Identify which cell holds the provided text, then report its (x, y) central coordinate. 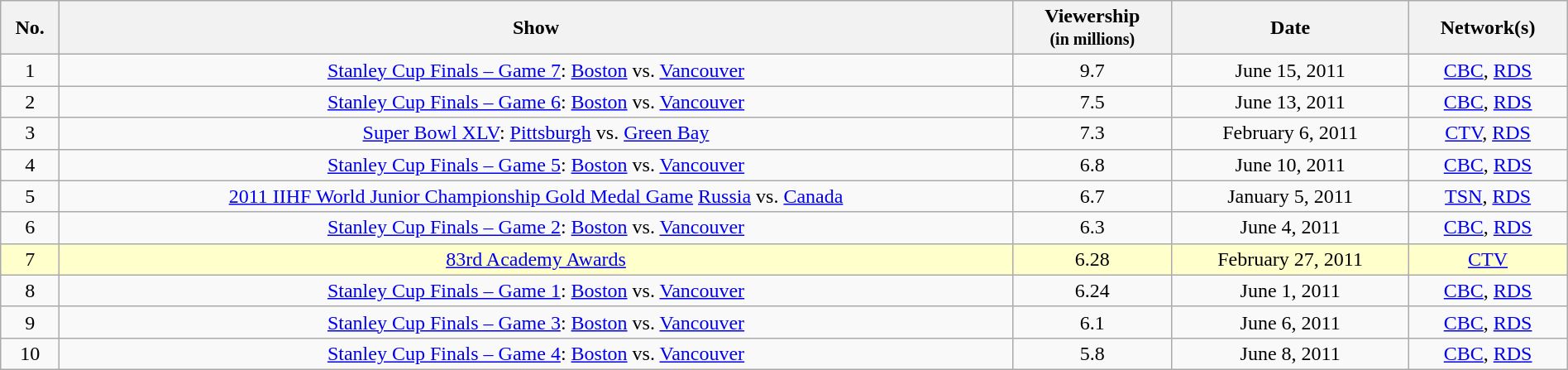
9.7 (1092, 70)
8 (30, 291)
June 1, 2011 (1290, 291)
1 (30, 70)
9 (30, 322)
CTV (1488, 259)
5.8 (1092, 353)
CTV, RDS (1488, 133)
February 6, 2011 (1290, 133)
June 13, 2011 (1290, 102)
Stanley Cup Finals – Game 1: Boston vs. Vancouver (536, 291)
5 (30, 196)
January 5, 2011 (1290, 196)
83rd Academy Awards (536, 259)
2 (30, 102)
Stanley Cup Finals – Game 2: Boston vs. Vancouver (536, 228)
June 10, 2011 (1290, 165)
6.3 (1092, 228)
6.24 (1092, 291)
Stanley Cup Finals – Game 6: Boston vs. Vancouver (536, 102)
6.8 (1092, 165)
February 27, 2011 (1290, 259)
6.1 (1092, 322)
6 (30, 228)
TSN, RDS (1488, 196)
Super Bowl XLV: Pittsburgh vs. Green Bay (536, 133)
June 4, 2011 (1290, 228)
Date (1290, 28)
Stanley Cup Finals – Game 7: Boston vs. Vancouver (536, 70)
10 (30, 353)
6.28 (1092, 259)
Viewership(in millions) (1092, 28)
June 15, 2011 (1290, 70)
Network(s) (1488, 28)
7 (30, 259)
Stanley Cup Finals – Game 4: Boston vs. Vancouver (536, 353)
June 6, 2011 (1290, 322)
7.5 (1092, 102)
No. (30, 28)
Show (536, 28)
June 8, 2011 (1290, 353)
3 (30, 133)
6.7 (1092, 196)
7.3 (1092, 133)
Stanley Cup Finals – Game 5: Boston vs. Vancouver (536, 165)
4 (30, 165)
2011 IIHF World Junior Championship Gold Medal Game Russia vs. Canada (536, 196)
Stanley Cup Finals – Game 3: Boston vs. Vancouver (536, 322)
